Determine the (x, y) coordinate at the center of the cell enclosing the given text.  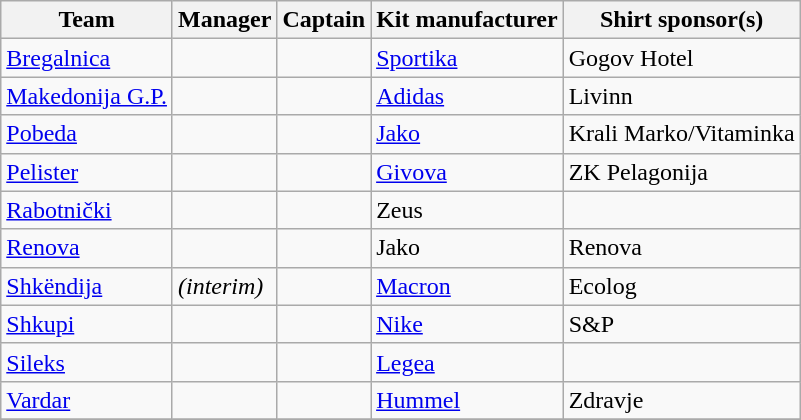
Team (87, 20)
Legea (468, 362)
Zeus (468, 210)
Bregalnica (87, 58)
Gogov Hotel (682, 58)
ZK Pelagonija (682, 172)
Captain (324, 20)
Livinn (682, 96)
Rabotnički (87, 210)
Givova (468, 172)
Ecolog (682, 286)
Hummel (468, 400)
Krali Marko/Vitaminka (682, 134)
Nike (468, 324)
Shkëndija (87, 286)
S&P (682, 324)
Kit manufacturer (468, 20)
Adidas (468, 96)
Manager (224, 20)
Macron (468, 286)
Pelister (87, 172)
(interim) (224, 286)
Shkupi (87, 324)
Sileks (87, 362)
Makedonija G.P. (87, 96)
Pobeda (87, 134)
Shirt sponsor(s) (682, 20)
Zdravje (682, 400)
Vardar (87, 400)
Sportika (468, 58)
